Extract the [x, y] coordinate from the center of the cell holding the provided text.  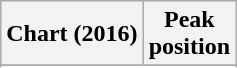
Peakposition [189, 34]
Chart (2016) [72, 34]
